Return the [x, y] coordinate for the center point of the cell that contains the specified text.  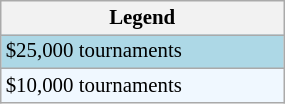
$10,000 tournaments [142, 85]
$25,000 tournaments [142, 51]
Legend [142, 18]
